From the cell containing the given text, extract its center point as [X, Y] coordinate. 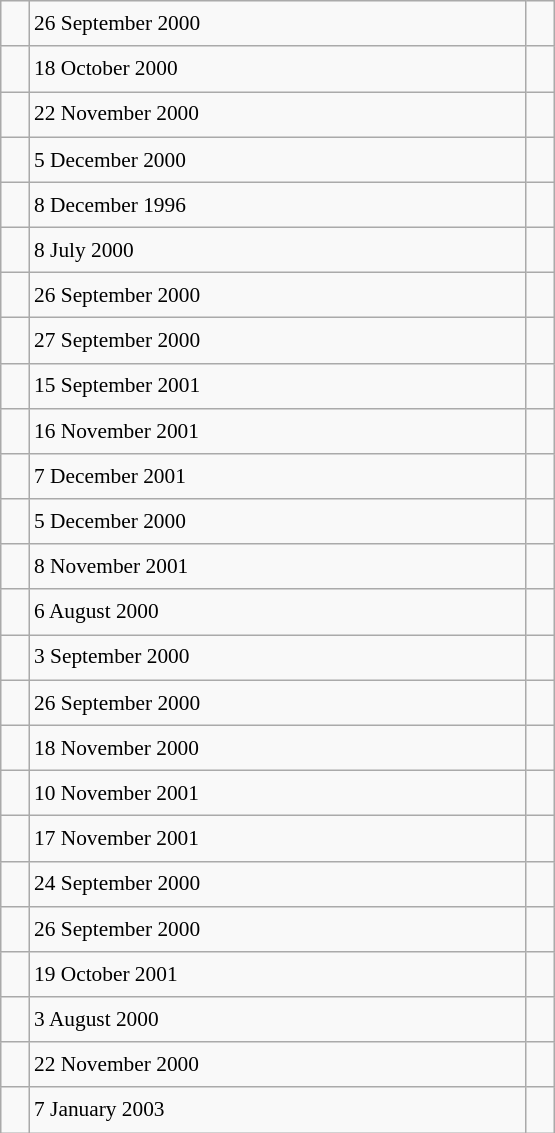
7 December 2001 [278, 476]
18 November 2000 [278, 748]
18 October 2000 [278, 68]
27 September 2000 [278, 340]
3 September 2000 [278, 658]
8 July 2000 [278, 250]
16 November 2001 [278, 430]
8 December 1996 [278, 204]
7 January 2003 [278, 1110]
10 November 2001 [278, 792]
19 October 2001 [278, 974]
24 September 2000 [278, 884]
3 August 2000 [278, 1020]
17 November 2001 [278, 838]
6 August 2000 [278, 612]
15 September 2001 [278, 386]
8 November 2001 [278, 566]
